Return (X, Y) of the center of cell containing provided text 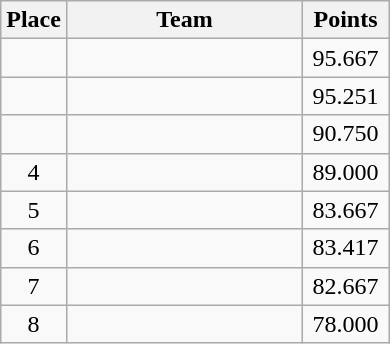
8 (34, 324)
83.667 (346, 210)
89.000 (346, 172)
Points (346, 20)
90.750 (346, 134)
7 (34, 286)
6 (34, 248)
4 (34, 172)
95.251 (346, 96)
5 (34, 210)
95.667 (346, 58)
Team (184, 20)
78.000 (346, 324)
83.417 (346, 248)
Place (34, 20)
82.667 (346, 286)
